Search for the cell housing the specified text and yield its [X, Y] center coordinate. 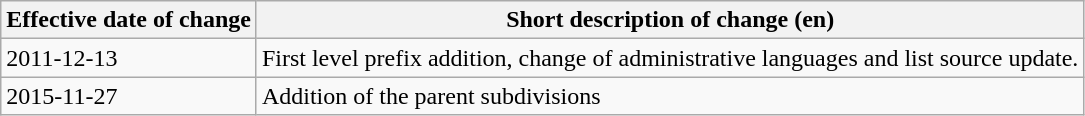
First level prefix addition, change of administrative languages and list source update. [670, 58]
Addition of the parent subdivisions [670, 96]
Effective date of change [129, 20]
Short description of change (en) [670, 20]
2011-12-13 [129, 58]
2015-11-27 [129, 96]
